Identify which cell holds the provided text, then report its (X, Y) central coordinate. 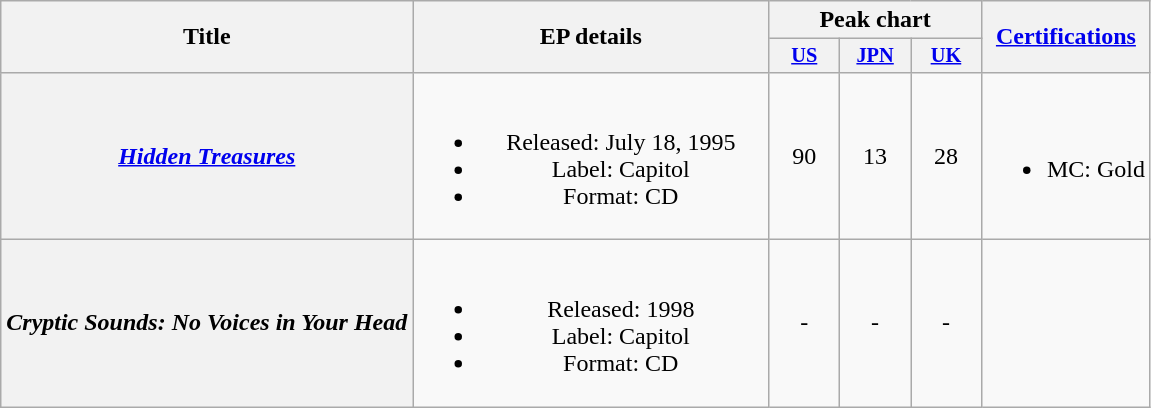
Released: July 18, 1995Label: CapitolFormat: CD (591, 156)
JPN (876, 56)
MC: Gold (1066, 156)
Title (207, 37)
Peak chart (876, 20)
Cryptic Sounds: No Voices in Your Head (207, 324)
28 (946, 156)
UK (946, 56)
90 (804, 156)
US (804, 56)
Certifications (1066, 37)
Hidden Treasures (207, 156)
EP details (591, 37)
Released: 1998Label: CapitolFormat: CD (591, 324)
13 (876, 156)
